Search for the cell housing the specified text and yield its [X, Y] center coordinate. 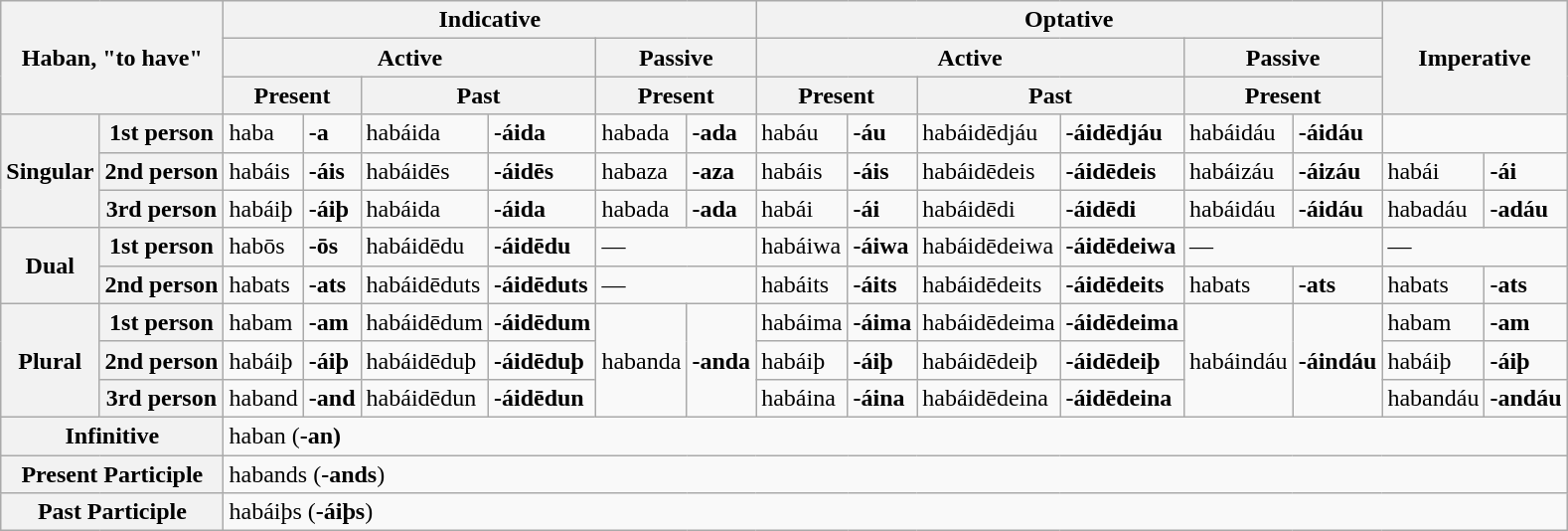
Singular [50, 171]
-áidēdeiwa [1122, 247]
-andáu [1526, 398]
Present Participle [112, 474]
-anda [721, 360]
habáits [802, 284]
habáiþs (-áiþs) [895, 512]
-áidēduþ [542, 360]
-and [332, 398]
habanda [642, 360]
-áina [882, 398]
habáindáu [1238, 360]
-áidēdeiþ [1122, 360]
habáina [802, 398]
-áidēdum [542, 322]
habáidēdeima [989, 322]
haband [263, 398]
habáidēdeiwa [989, 247]
habands (-ands) [895, 474]
habáidēdeits [989, 284]
habáidēs [424, 171]
habáizáu [1238, 171]
-áu [882, 133]
-áits [882, 284]
habáidēduts [424, 284]
-áidēdeis [1122, 171]
habáidēduþ [424, 360]
habáidēdu [424, 247]
-áizáu [1337, 171]
-áidēdjáu [1122, 133]
Infinitive [112, 436]
habandáu [1433, 398]
Indicative [490, 20]
-áidēdeina [1122, 398]
-áidēdeima [1122, 322]
Past Participle [112, 512]
-adáu [1526, 209]
Haban, "to have" [112, 58]
-áidēduts [542, 284]
habadáu [1433, 209]
habáidēdi [989, 209]
habáiwa [802, 247]
haba [263, 133]
Dual [50, 265]
-áidēdun [542, 398]
habaza [642, 171]
habáidēdum [424, 322]
habáidēdeina [989, 398]
-áidēdeits [1122, 284]
-áindáu [1337, 360]
habáu [802, 133]
Plural [50, 360]
Optative [1069, 20]
habáidēdeiþ [989, 360]
habáidēdjáu [989, 133]
haban (-an) [895, 436]
-áima [882, 322]
-áiwa [882, 247]
-aza [721, 171]
-ōs [332, 247]
-áidēdi [1122, 209]
-a [332, 133]
habáima [802, 322]
habáidēdeis [989, 171]
-áidēdu [542, 247]
habōs [263, 247]
-áidēs [542, 171]
Imperative [1475, 58]
habáidēdun [424, 398]
